Find where the given text appears and provide that cell's center as [X, Y] coordinate. 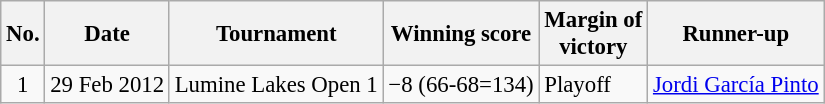
Runner-up [736, 34]
Jordi García Pinto [736, 85]
Date [107, 34]
Lumine Lakes Open 1 [276, 85]
No. [23, 34]
Tournament [276, 34]
−8 (66-68=134) [461, 85]
29 Feb 2012 [107, 85]
Winning score [461, 34]
1 [23, 85]
Margin ofvictory [594, 34]
Playoff [594, 85]
